Provide the (x, y) coordinate of the cell's center where the given text is located.  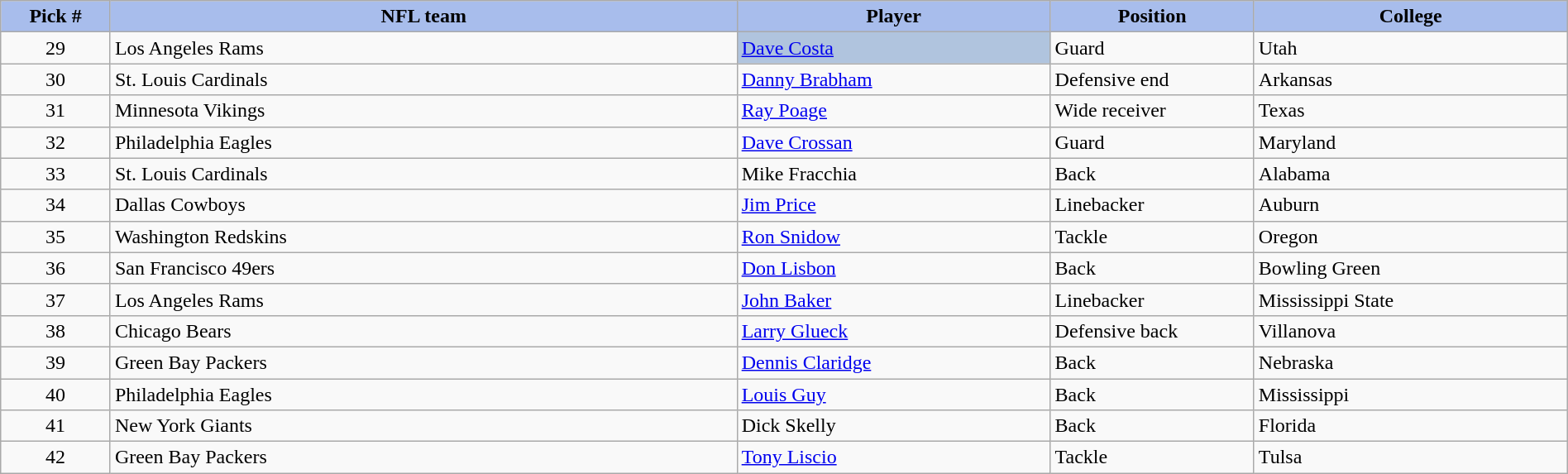
32 (56, 142)
42 (56, 457)
31 (56, 111)
Mike Fracchia (893, 174)
Mississippi State (1411, 299)
40 (56, 395)
Dennis Claridge (893, 362)
Auburn (1411, 205)
Utah (1411, 48)
41 (56, 426)
33 (56, 174)
Ron Snidow (893, 237)
Dave Costa (893, 48)
NFL team (423, 17)
34 (56, 205)
Washington Redskins (423, 237)
Danny Brabham (893, 79)
Bowling Green (1411, 268)
Mississippi (1411, 395)
Jim Price (893, 205)
30 (56, 79)
36 (56, 268)
Player (893, 17)
Pick # (56, 17)
Dallas Cowboys (423, 205)
Maryland (1411, 142)
Nebraska (1411, 362)
Defensive back (1152, 331)
38 (56, 331)
39 (56, 362)
Louis Guy (893, 395)
Don Lisbon (893, 268)
Dave Crossan (893, 142)
San Francisco 49ers (423, 268)
Defensive end (1152, 79)
Tony Liscio (893, 457)
Texas (1411, 111)
John Baker (893, 299)
Villanova (1411, 331)
Florida (1411, 426)
Position (1152, 17)
37 (56, 299)
29 (56, 48)
Wide receiver (1152, 111)
College (1411, 17)
Tulsa (1411, 457)
Ray Poage (893, 111)
Arkansas (1411, 79)
Minnesota Vikings (423, 111)
Larry Glueck (893, 331)
35 (56, 237)
Alabama (1411, 174)
New York Giants (423, 426)
Chicago Bears (423, 331)
Dick Skelly (893, 426)
Oregon (1411, 237)
